Return (X, Y) of the center of cell containing provided text 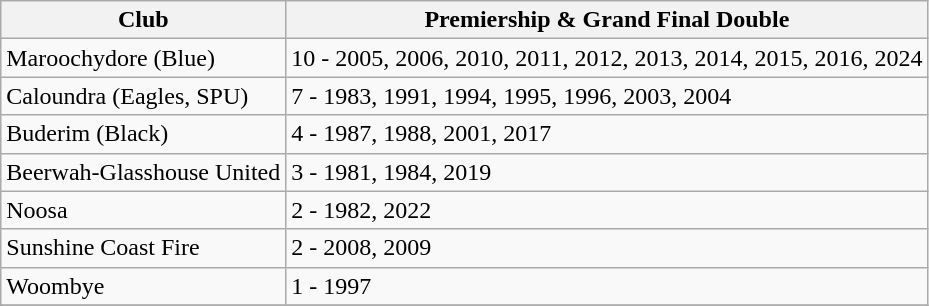
Woombye (144, 286)
Noosa (144, 210)
Sunshine Coast Fire (144, 248)
2 - 2008, 2009 (607, 248)
7 - 1983, 1991, 1994, 1995, 1996, 2003, 2004 (607, 96)
10 - 2005, 2006, 2010, 2011, 2012, 2013, 2014, 2015, 2016, 2024 (607, 58)
2 - 1982, 2022 (607, 210)
1 - 1997 (607, 286)
4 - 1987, 1988, 2001, 2017 (607, 134)
Caloundra (Eagles, SPU) (144, 96)
3 - 1981, 1984, 2019 (607, 172)
Maroochydore (Blue) (144, 58)
Club (144, 20)
Premiership & Grand Final Double (607, 20)
Beerwah-Glasshouse United (144, 172)
Buderim (Black) (144, 134)
